Identify which cell holds the provided text, then report its [X, Y] central coordinate. 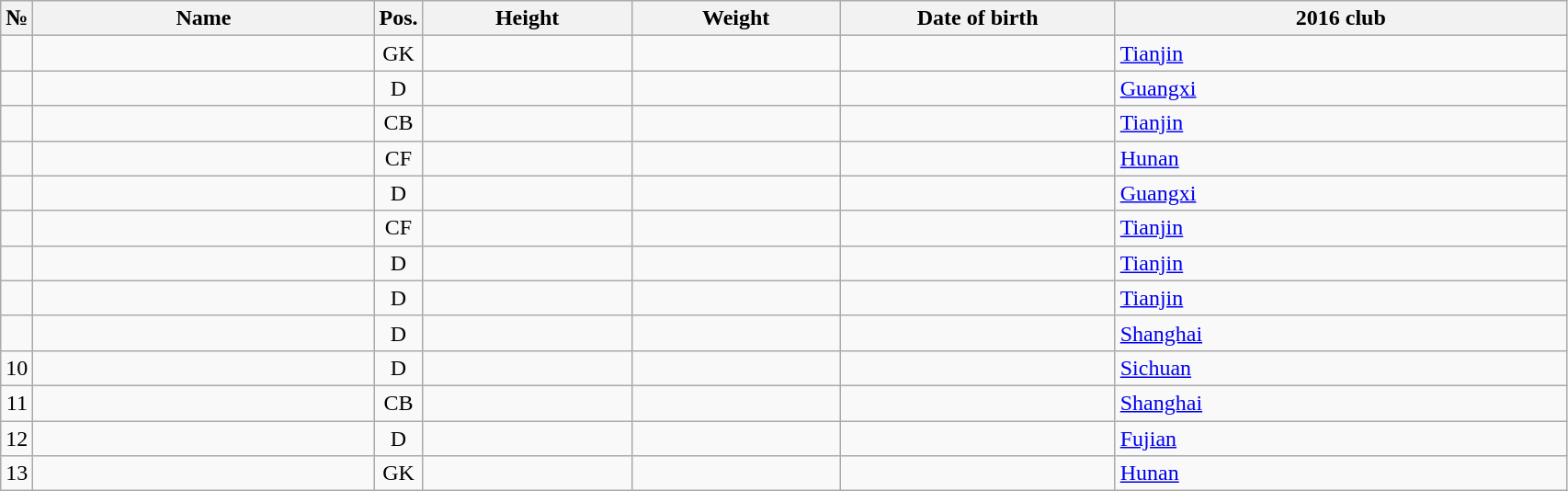
Date of birth [978, 18]
10 [17, 368]
2016 club [1340, 18]
Weight [735, 18]
Fujian [1340, 439]
Pos. [399, 18]
Sichuan [1340, 368]
Height [528, 18]
11 [17, 403]
12 [17, 439]
№ [17, 18]
Name [204, 18]
13 [17, 474]
